Output the [x, y] coordinate of the center of the cell containing the given text.  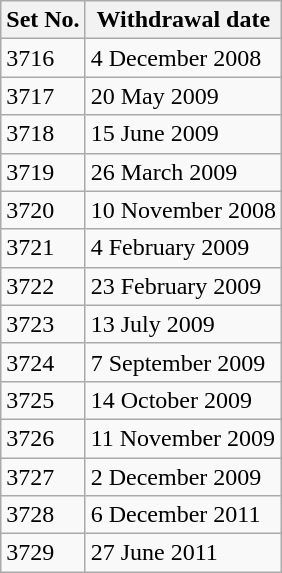
3727 [43, 477]
2 December 2009 [183, 477]
3719 [43, 172]
3720 [43, 210]
26 March 2009 [183, 172]
3718 [43, 134]
3728 [43, 515]
20 May 2009 [183, 96]
3716 [43, 58]
4 December 2008 [183, 58]
3722 [43, 286]
3725 [43, 400]
6 December 2011 [183, 515]
Set No. [43, 20]
7 September 2009 [183, 362]
Withdrawal date [183, 20]
11 November 2009 [183, 438]
3717 [43, 96]
15 June 2009 [183, 134]
13 July 2009 [183, 324]
3729 [43, 553]
10 November 2008 [183, 210]
3724 [43, 362]
3723 [43, 324]
14 October 2009 [183, 400]
3721 [43, 248]
23 February 2009 [183, 286]
4 February 2009 [183, 248]
3726 [43, 438]
27 June 2011 [183, 553]
